Return the [x, y] coordinate for the center point of the cell that contains the specified text.  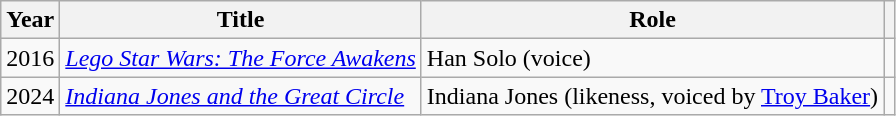
Year [30, 20]
Han Solo (voice) [652, 58]
2016 [30, 58]
Indiana Jones (likeness, voiced by Troy Baker) [652, 96]
Lego Star Wars: The Force Awakens [241, 58]
2024 [30, 96]
Title [241, 20]
Role [652, 20]
Indiana Jones and the Great Circle [241, 96]
